Identify which cell holds the provided text, then report its (X, Y) central coordinate. 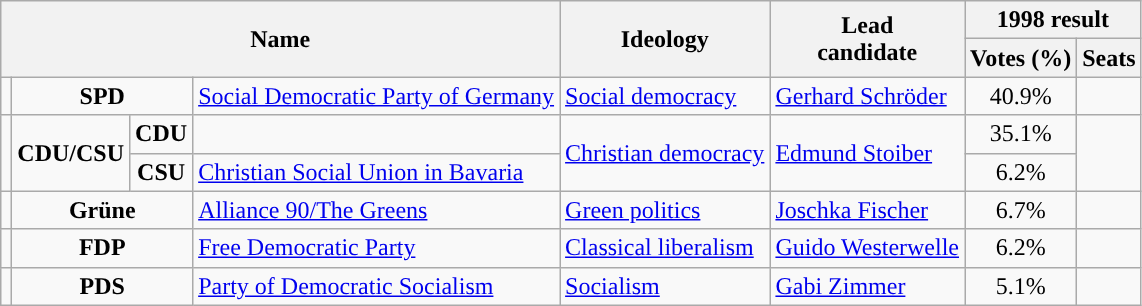
Social Democratic Party of Germany (376, 96)
Joschka Fischer (868, 210)
PDS (102, 286)
40.9% (1021, 96)
CSU (162, 172)
CDU (162, 134)
Guido Westerwelle (868, 248)
Ideology (665, 39)
Classical liberalism (665, 248)
Gerhard Schröder (868, 96)
Votes (%) (1021, 58)
CDU/CSU (71, 153)
Seats (1109, 58)
Alliance 90/The Greens (376, 210)
Socialism (665, 286)
Gabi Zimmer (868, 286)
Party of Democratic Socialism (376, 286)
5.1% (1021, 286)
Leadcandidate (868, 39)
35.1% (1021, 134)
Name (280, 39)
Grüne (102, 210)
Edmund Stoiber (868, 153)
FDP (102, 248)
Social democracy (665, 96)
6.7% (1021, 210)
Christian Social Union in Bavaria (376, 172)
1998 result (1054, 20)
SPD (102, 96)
Green politics (665, 210)
Free Democratic Party (376, 248)
Christian democracy (665, 153)
